Scan for the cell matching the given text and deliver its [x, y] coordinate at center. 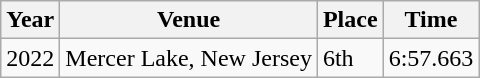
Venue [189, 20]
6th [350, 58]
Time [431, 20]
Mercer Lake, New Jersey [189, 58]
2022 [30, 58]
6:57.663 [431, 58]
Place [350, 20]
Year [30, 20]
